Return (x, y) of the center of cell containing provided text 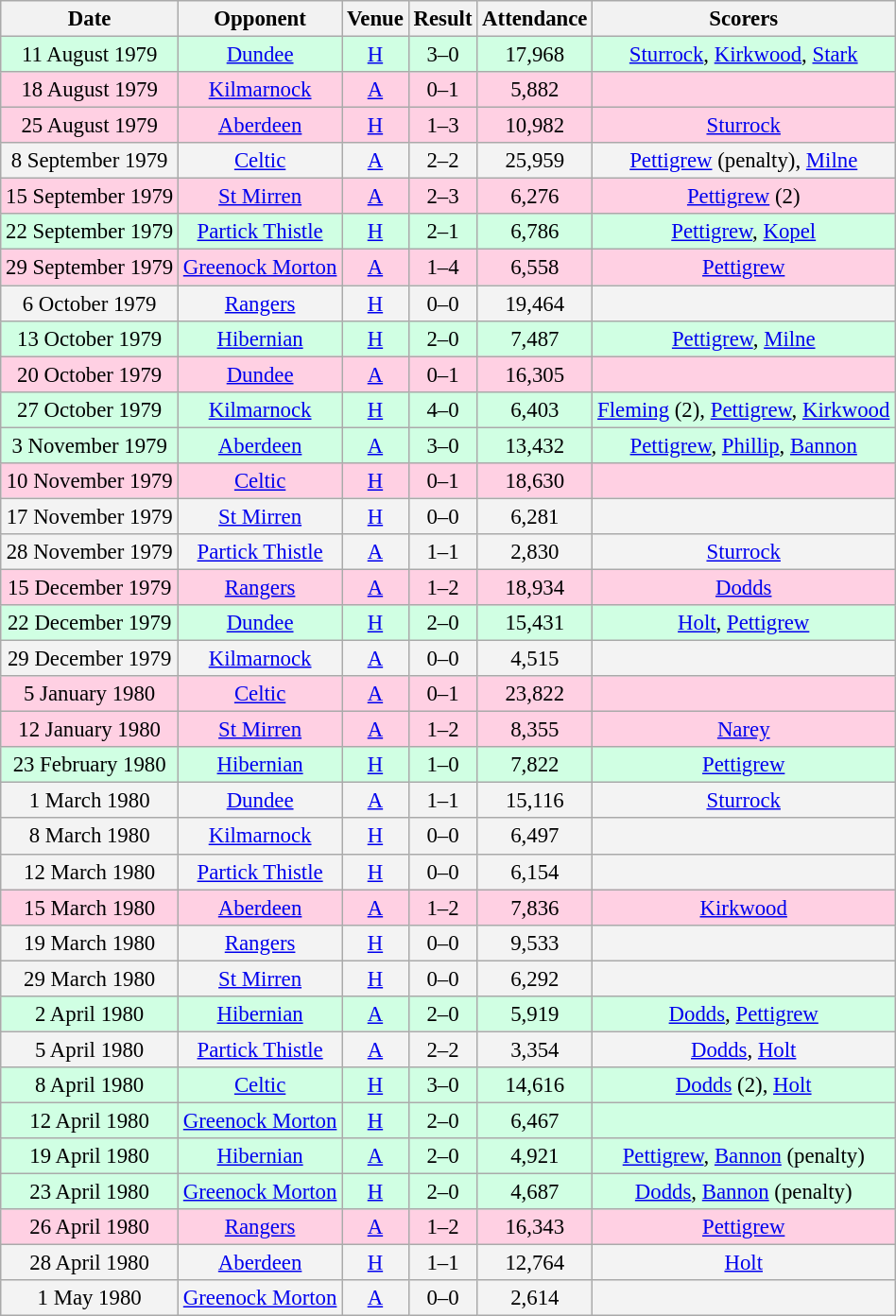
3 November 1979 (90, 445)
10,982 (535, 126)
13 October 1979 (90, 338)
6,403 (535, 409)
2,830 (535, 552)
6,467 (535, 1120)
28 November 1979 (90, 552)
Kirkwood (744, 908)
1–4 (442, 268)
1 March 1980 (90, 801)
1 May 1980 (90, 1298)
22 December 1979 (90, 623)
20 October 1979 (90, 374)
29 September 1979 (90, 268)
25 August 1979 (90, 126)
2–1 (442, 232)
6 October 1979 (90, 303)
7,836 (535, 908)
16,305 (535, 374)
25,959 (535, 161)
12 January 1980 (90, 730)
4,921 (535, 1156)
18 August 1979 (90, 90)
6,276 (535, 197)
Pettigrew (2) (744, 197)
Dodds (744, 587)
17 November 1979 (90, 516)
6,786 (535, 232)
17,968 (535, 55)
Sturrock, Kirkwood, Stark (744, 55)
29 December 1979 (90, 659)
7,822 (535, 765)
7,487 (535, 338)
Dodds, Holt (744, 1049)
2,614 (535, 1298)
15 December 1979 (90, 587)
6,154 (535, 872)
19,464 (535, 303)
6,292 (535, 978)
Holt, Pettigrew (744, 623)
15 March 1980 (90, 908)
4–0 (442, 409)
1–0 (442, 765)
Attendance (535, 19)
23 April 1980 (90, 1192)
26 April 1980 (90, 1227)
Opponent (261, 19)
1–3 (442, 126)
11 August 1979 (90, 55)
28 April 1980 (90, 1263)
15,116 (535, 801)
8 April 1980 (90, 1085)
Date (90, 19)
2 April 1980 (90, 1014)
Venue (376, 19)
10 November 1979 (90, 481)
3,354 (535, 1049)
Result (442, 19)
Pettigrew, Milne (744, 338)
8,355 (535, 730)
8 September 1979 (90, 161)
Narey (744, 730)
22 September 1979 (90, 232)
Fleming (2), Pettigrew, Kirkwood (744, 409)
4,687 (535, 1192)
19 March 1980 (90, 943)
18,630 (535, 481)
Pettigrew, Kopel (744, 232)
23,822 (535, 694)
12,764 (535, 1263)
12 April 1980 (90, 1120)
15,431 (535, 623)
Holt (744, 1263)
27 October 1979 (90, 409)
6,558 (535, 268)
14,616 (535, 1085)
Pettigrew, Bannon (penalty) (744, 1156)
13,432 (535, 445)
5,919 (535, 1014)
Dodds (2), Holt (744, 1085)
4,515 (535, 659)
5 April 1980 (90, 1049)
8 March 1980 (90, 837)
5 January 1980 (90, 694)
18,934 (535, 587)
Dodds, Bannon (penalty) (744, 1192)
2–3 (442, 197)
29 March 1980 (90, 978)
Dodds, Pettigrew (744, 1014)
9,533 (535, 943)
Pettigrew (penalty), Milne (744, 161)
Pettigrew, Phillip, Bannon (744, 445)
16,343 (535, 1227)
Scorers (744, 19)
6,497 (535, 837)
5,882 (535, 90)
23 February 1980 (90, 765)
12 March 1980 (90, 872)
6,281 (535, 516)
19 April 1980 (90, 1156)
15 September 1979 (90, 197)
